For the text-containing cell, return its midpoint in (X, Y) coordinate format. 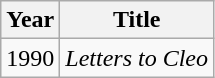
Title (137, 20)
1990 (30, 58)
Letters to Cleo (137, 58)
Year (30, 20)
